Output the (X, Y) coordinate of the center of the cell containing the given text.  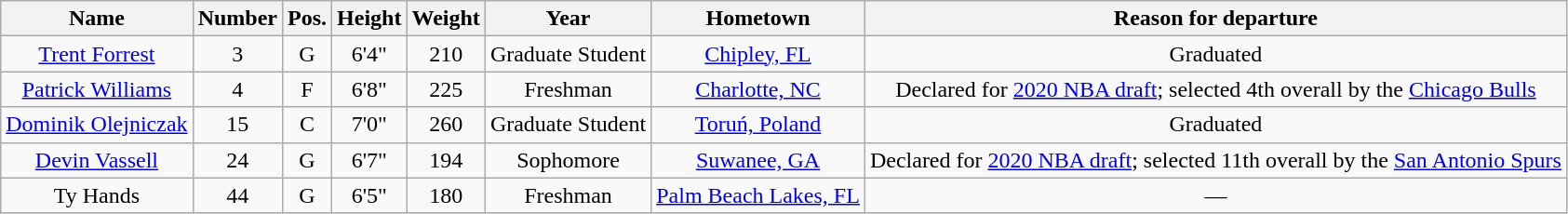
Number (237, 19)
Patrick Williams (97, 89)
15 (237, 125)
C (307, 125)
210 (446, 54)
Dominik Olejniczak (97, 125)
6'5" (369, 195)
F (307, 89)
Declared for 2020 NBA draft; selected 11th overall by the San Antonio Spurs (1215, 160)
Declared for 2020 NBA draft; selected 4th overall by the Chicago Bulls (1215, 89)
— (1215, 195)
Height (369, 19)
6'8" (369, 89)
225 (446, 89)
Pos. (307, 19)
Name (97, 19)
6'7" (369, 160)
Ty Hands (97, 195)
Chipley, FL (758, 54)
Weight (446, 19)
4 (237, 89)
Sophomore (568, 160)
194 (446, 160)
3 (237, 54)
Reason for departure (1215, 19)
6'4" (369, 54)
Toruń, Poland (758, 125)
Hometown (758, 19)
Charlotte, NC (758, 89)
7'0" (369, 125)
Suwanee, GA (758, 160)
180 (446, 195)
44 (237, 195)
Palm Beach Lakes, FL (758, 195)
Year (568, 19)
Trent Forrest (97, 54)
260 (446, 125)
Devin Vassell (97, 160)
24 (237, 160)
